Find where the given text appears and provide that cell's center as (X, Y) coordinate. 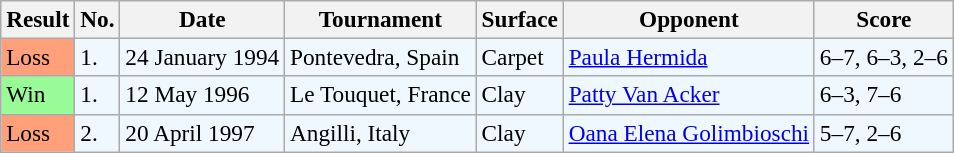
Oana Elena Golimbioschi (688, 133)
Pontevedra, Spain (381, 57)
Angilli, Italy (381, 133)
Patty Van Acker (688, 95)
24 January 1994 (202, 57)
Paula Hermida (688, 57)
Tournament (381, 19)
2. (98, 133)
Date (202, 19)
12 May 1996 (202, 95)
5–7, 2–6 (884, 133)
Score (884, 19)
20 April 1997 (202, 133)
No. (98, 19)
Opponent (688, 19)
Carpet (520, 57)
Surface (520, 19)
Result (38, 19)
6–7, 6–3, 2–6 (884, 57)
6–3, 7–6 (884, 95)
Le Touquet, France (381, 95)
Win (38, 95)
